Determine the [X, Y] coordinate at the center of the cell enclosing the given text.  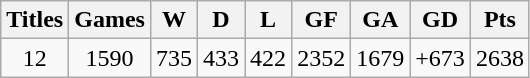
Games [110, 20]
433 [222, 58]
1679 [380, 58]
L [268, 20]
W [174, 20]
2638 [500, 58]
+673 [440, 58]
2352 [322, 58]
D [222, 20]
422 [268, 58]
1590 [110, 58]
GF [322, 20]
12 [35, 58]
Titles [35, 20]
GD [440, 20]
GA [380, 20]
735 [174, 58]
Pts [500, 20]
